Provide the [X, Y] coordinate of the cell's center where the given text is located.  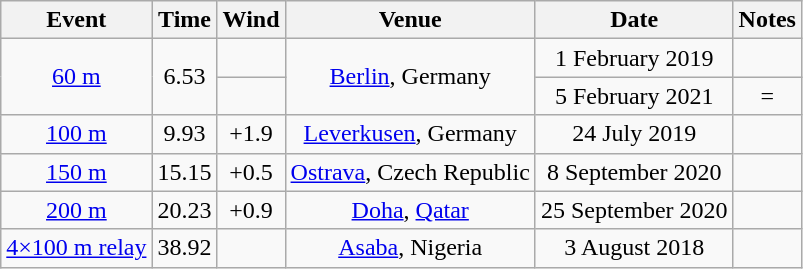
20.23 [184, 210]
25 September 2020 [634, 210]
150 m [76, 172]
4×100 m relay [76, 248]
3 August 2018 [634, 248]
Notes [767, 20]
Berlin, Germany [410, 77]
24 July 2019 [634, 134]
9.93 [184, 134]
Asaba, Nigeria [410, 248]
5 February 2021 [634, 96]
8 September 2020 [634, 172]
= [767, 96]
15.15 [184, 172]
200 m [76, 210]
+0.9 [251, 210]
Doha, Qatar [410, 210]
Wind [251, 20]
+1.9 [251, 134]
Ostrava, Czech Republic [410, 172]
Venue [410, 20]
6.53 [184, 77]
Date [634, 20]
38.92 [184, 248]
Time [184, 20]
Event [76, 20]
100 m [76, 134]
+0.5 [251, 172]
60 m [76, 77]
Leverkusen, Germany [410, 134]
1 February 2019 [634, 58]
